Identify which cell holds the provided text, then report its [X, Y] central coordinate. 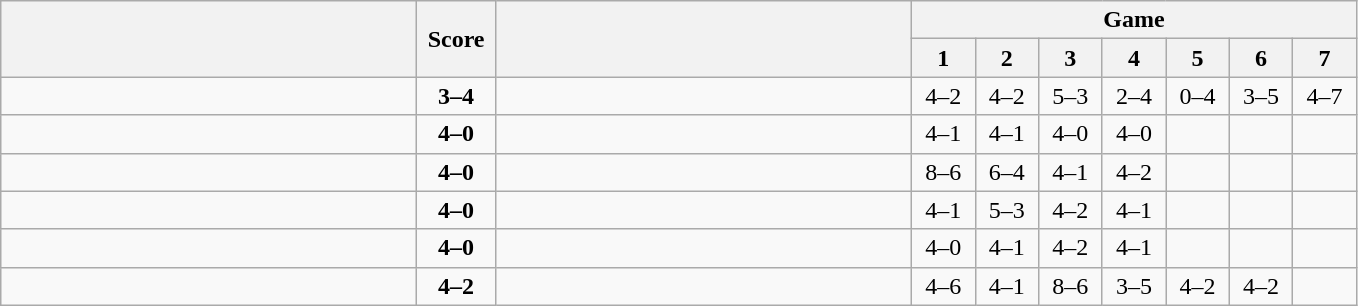
3 [1071, 58]
6–4 [1007, 172]
7 [1325, 58]
4 [1134, 58]
Game [1134, 20]
4–6 [943, 286]
2–4 [1134, 96]
Score [456, 39]
0–4 [1198, 96]
3–4 [456, 96]
4–7 [1325, 96]
5 [1198, 58]
6 [1261, 58]
1 [943, 58]
2 [1007, 58]
